For the text-containing cell, return its midpoint in [x, y] coordinate format. 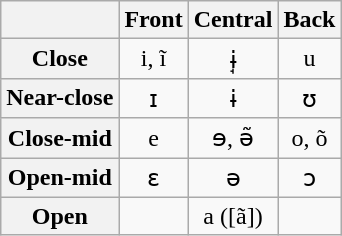
u [310, 59]
ə [233, 178]
Back [310, 20]
ɨ̘ [233, 59]
ɔ [310, 178]
ɛ [154, 178]
Close-mid [60, 138]
Open-mid [60, 178]
Close [60, 59]
ɘ, ə̃ [233, 138]
ɪ [154, 98]
Central [233, 20]
e [154, 138]
a ([ã]) [233, 216]
Open [60, 216]
o, õ [310, 138]
ʊ [310, 98]
Near-close [60, 98]
Front [154, 20]
i, ĩ [154, 59]
ɨ [233, 98]
